Extract the (x, y) coordinate from the center of the cell holding the provided text.  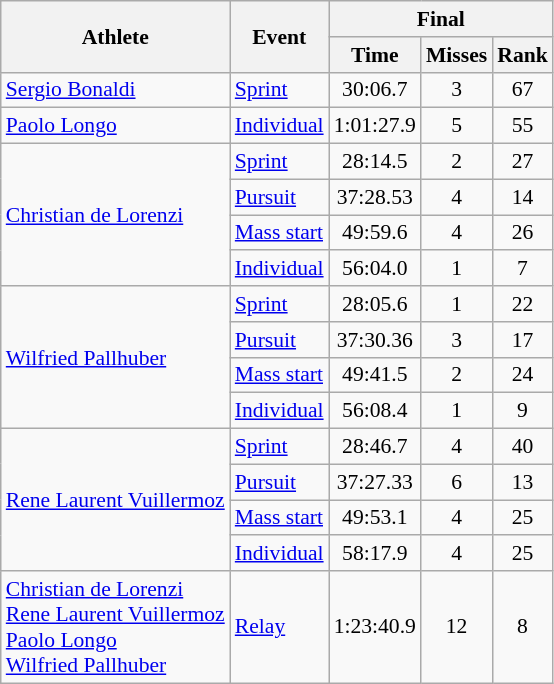
24 (522, 375)
6 (456, 482)
Sergio Bonaldi (116, 90)
Relay (280, 627)
13 (522, 482)
28:46.7 (375, 447)
49:53.1 (375, 518)
28:05.6 (375, 304)
Event (280, 36)
27 (522, 162)
67 (522, 90)
Misses (456, 55)
8 (522, 627)
Rene Laurent Vuillermoz (116, 500)
56:04.0 (375, 269)
30:06.7 (375, 90)
49:41.5 (375, 375)
12 (456, 627)
Rank (522, 55)
37:27.33 (375, 482)
Athlete (116, 36)
Christian de LorenziRene Laurent Vuillermoz Paolo LongoWilfried Pallhuber (116, 627)
Paolo Longo (116, 126)
49:59.6 (375, 233)
1:01:27.9 (375, 126)
1:23:40.9 (375, 627)
7 (522, 269)
58:17.9 (375, 554)
Final (441, 19)
Christian de Lorenzi (116, 215)
Wilfried Pallhuber (116, 357)
17 (522, 340)
56:08.4 (375, 411)
5 (456, 126)
22 (522, 304)
37:30.36 (375, 340)
37:28.53 (375, 197)
14 (522, 197)
26 (522, 233)
40 (522, 447)
28:14.5 (375, 162)
55 (522, 126)
Time (375, 55)
9 (522, 411)
